Find where the given text appears and provide that cell's center as [x, y] coordinate. 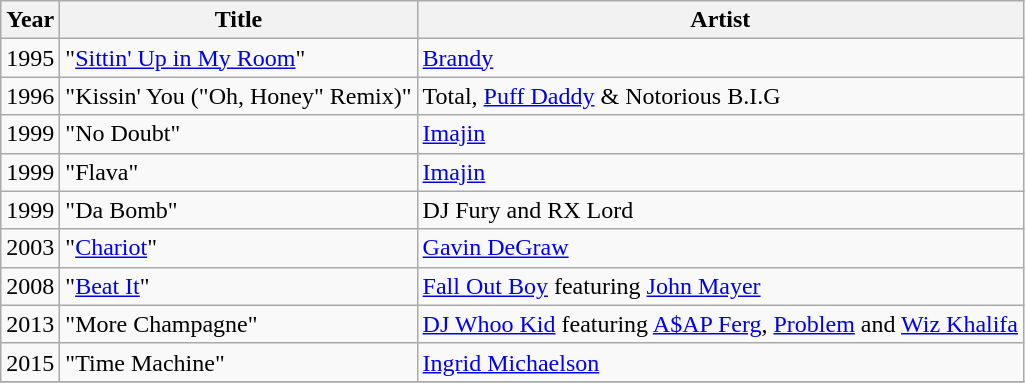
2015 [30, 362]
1996 [30, 96]
"Flava" [238, 172]
"Chariot" [238, 248]
Brandy [720, 58]
1995 [30, 58]
Artist [720, 20]
Title [238, 20]
2003 [30, 248]
"Kissin' You ("Oh, Honey" Remix)" [238, 96]
"Da Bomb" [238, 210]
Total, Puff Daddy & Notorious B.I.G [720, 96]
Year [30, 20]
"No Doubt" [238, 134]
Ingrid Michaelson [720, 362]
2013 [30, 324]
"Beat It" [238, 286]
Gavin DeGraw [720, 248]
DJ Whoo Kid featuring A$AP Ferg, Problem and Wiz Khalifa [720, 324]
"Sittin' Up in My Room" [238, 58]
DJ Fury and RX Lord [720, 210]
"More Champagne" [238, 324]
2008 [30, 286]
Fall Out Boy featuring John Mayer [720, 286]
"Time Machine" [238, 362]
